From the cell containing the given text, extract its center point as [X, Y] coordinate. 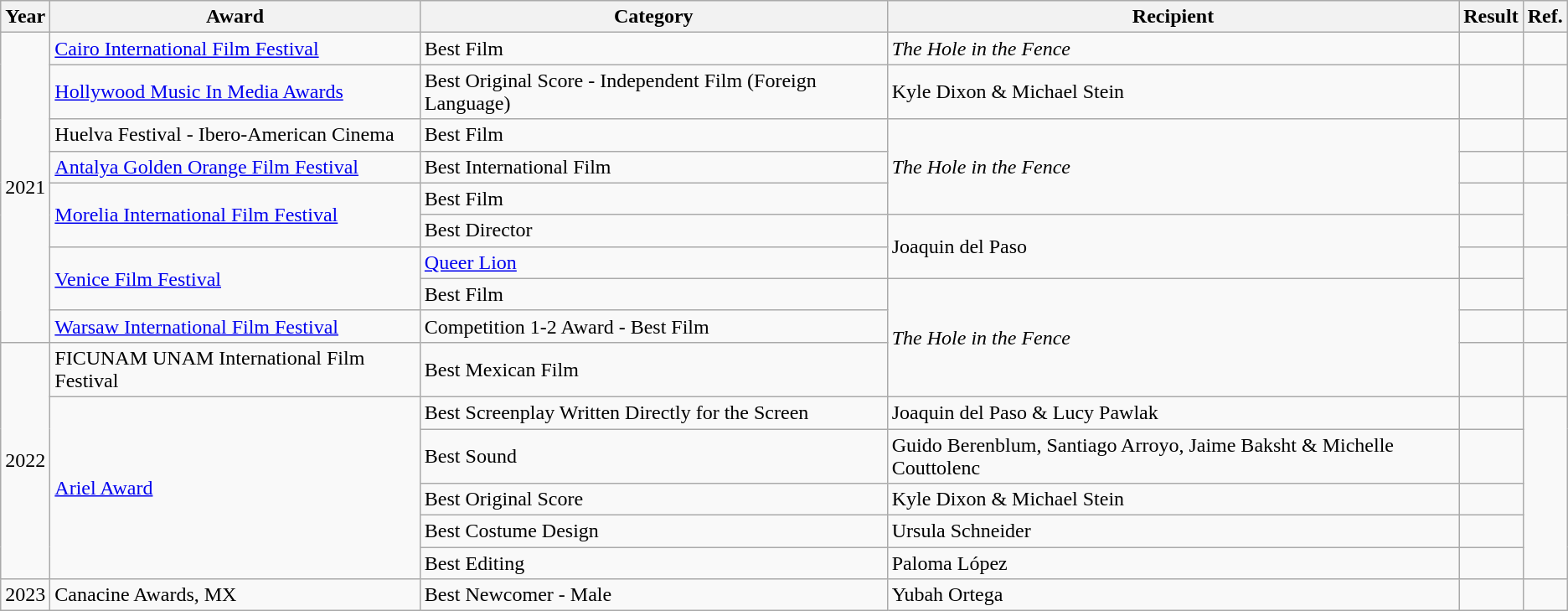
Award [235, 17]
Guido Berenblum, Santiago Arroyo, Jaime Baksht & Michelle Couttolenc [1173, 456]
Best Costume Design [653, 531]
Warsaw International Film Festival [235, 326]
Ursula Schneider [1173, 531]
Best Original Score - Independent Film (Foreign Language) [653, 92]
Best Director [653, 230]
Joaquin del Paso & Lucy Pawlak [1173, 412]
Best International Film [653, 167]
Category [653, 17]
Morelia International Film Festival [235, 215]
Best Screenplay Written Directly for the Screen [653, 412]
Queer Lion [653, 262]
Hollywood Music In Media Awards [235, 92]
Competition 1-2 Award - Best Film [653, 326]
Ref. [1545, 17]
Antalya Golden Orange Film Festival [235, 167]
Huelva Festival - Ibero-American Cinema [235, 135]
Paloma López [1173, 563]
Year [25, 17]
2021 [25, 188]
Best Sound [653, 456]
Yubah Ortega [1173, 595]
2023 [25, 595]
FICUNAM UNAM International Film Festival [235, 369]
2022 [25, 460]
Best Original Score [653, 500]
Joaquin del Paso [1173, 246]
Recipient [1173, 17]
Ariel Award [235, 488]
Best Mexican Film [653, 369]
Result [1491, 17]
Cairo International Film Festival [235, 49]
Best Newcomer - Male [653, 595]
Venice Film Festival [235, 278]
Best Editing [653, 563]
Canacine Awards, MX [235, 595]
